Provide the [X, Y] coordinate of the cell's center where the given text is located.  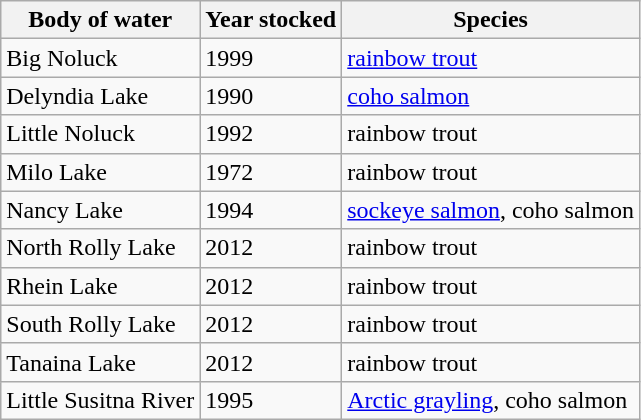
Little Noluck [100, 134]
Species [491, 20]
Rhein Lake [100, 286]
1999 [271, 58]
South Rolly Lake [100, 324]
North Rolly Lake [100, 248]
Milo Lake [100, 172]
Big Noluck [100, 58]
Tanaina Lake [100, 362]
Nancy Lake [100, 210]
Little Susitna River [100, 400]
Body of water [100, 20]
1990 [271, 96]
1992 [271, 134]
Delyndia Lake [100, 96]
sockeye salmon, coho salmon [491, 210]
Year stocked [271, 20]
coho salmon [491, 96]
Arctic grayling, coho salmon [491, 400]
1972 [271, 172]
1995 [271, 400]
1994 [271, 210]
